Output the [x, y] coordinate of the center of the cell containing the given text.  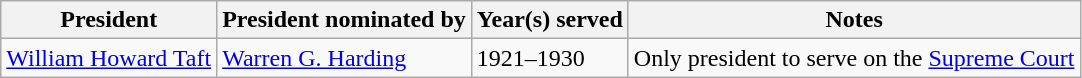
William Howard Taft [109, 58]
Warren G. Harding [344, 58]
President nominated by [344, 20]
Year(s) served [550, 20]
Only president to serve on the Supreme Court [854, 58]
Notes [854, 20]
1921–1930 [550, 58]
President [109, 20]
